Pinpoint the cell where the given text exists, returning its (x, y) midpoint coordinate. 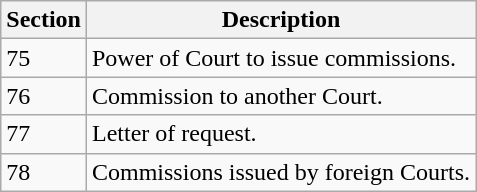
Letter of request. (280, 134)
Commissions issued by foreign Courts. (280, 172)
Power of Court to issue commissions. (280, 58)
Description (280, 20)
75 (44, 58)
76 (44, 96)
Section (44, 20)
77 (44, 134)
78 (44, 172)
Commission to another Court. (280, 96)
